Extract the [X, Y] coordinate from the center of the cell holding the provided text.  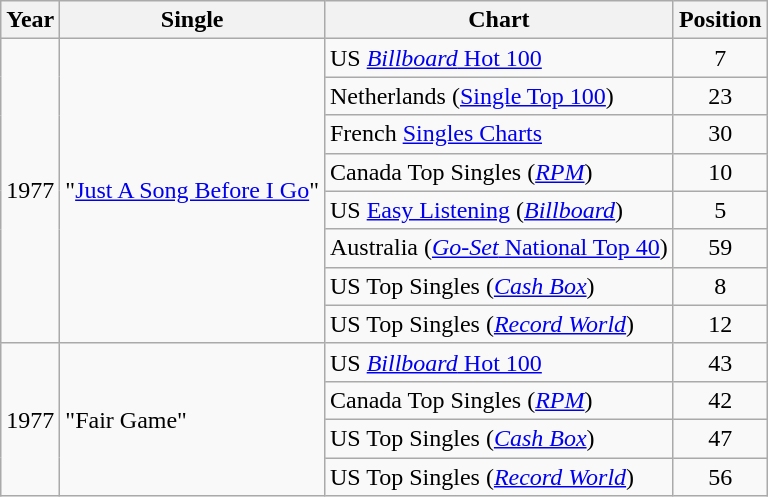
Chart [498, 20]
US Easy Listening (Billboard) [498, 210]
French Singles Charts [498, 134]
43 [720, 362]
47 [720, 438]
59 [720, 248]
5 [720, 210]
56 [720, 477]
10 [720, 172]
Australia (Go-Set National Top 40) [498, 248]
Single [192, 20]
"Fair Game" [192, 419]
Position [720, 20]
Year [30, 20]
12 [720, 324]
"Just A Song Before I Go" [192, 191]
8 [720, 286]
23 [720, 96]
Netherlands (Single Top 100) [498, 96]
7 [720, 58]
30 [720, 134]
42 [720, 400]
